Extract the [X, Y] coordinate from the center of the cell holding the provided text.  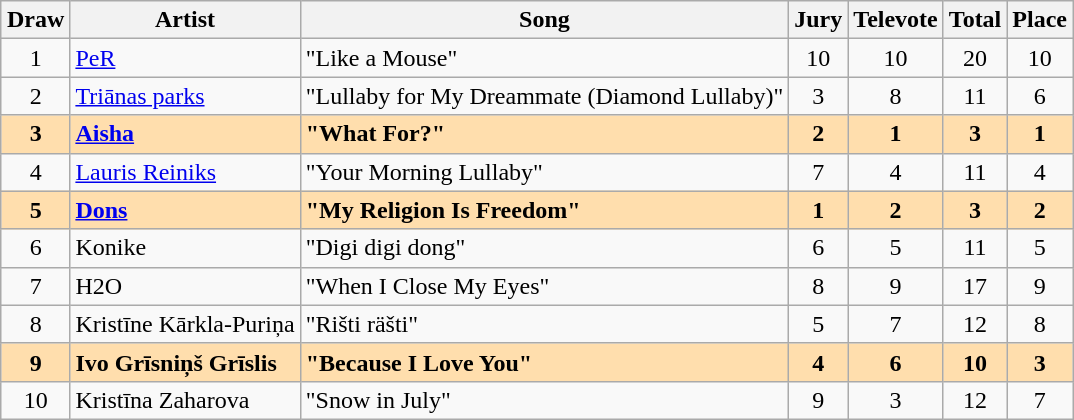
Kristīne Kārkla-Puriņa [185, 324]
Konike [185, 248]
"Because I Love You" [544, 362]
Kristīna Zaharova [185, 400]
Lauris Reiniks [185, 172]
Jury [818, 20]
Dons [185, 210]
Triānas parks [185, 96]
17 [975, 286]
Aisha [185, 134]
"Rišti räšti" [544, 324]
Ivo Grīsniņš Grīslis [185, 362]
"My Religion Is Freedom" [544, 210]
"Like a Mouse" [544, 58]
Artist [185, 20]
"What For?" [544, 134]
Draw [35, 20]
"Lullaby for My Dreammate (Diamond Lullaby)" [544, 96]
PeR [185, 58]
20 [975, 58]
Song [544, 20]
"When I Close My Eyes" [544, 286]
Place [1040, 20]
"Digi digi dong" [544, 248]
"Snow in July" [544, 400]
"Your Morning Lullaby" [544, 172]
Televote [896, 20]
Total [975, 20]
H2O [185, 286]
